For the text-containing cell, return its midpoint in [X, Y] coordinate format. 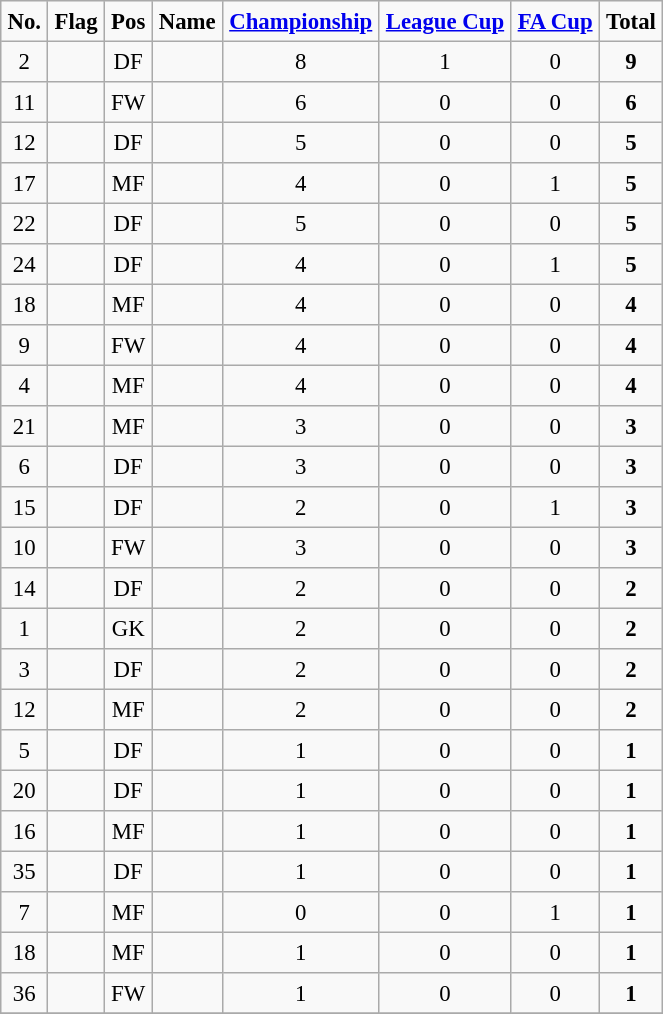
GK [128, 628]
Total [630, 21]
FA Cup [555, 21]
No. [24, 21]
35 [24, 871]
7 [24, 912]
22 [24, 223]
11 [24, 102]
10 [24, 547]
14 [24, 588]
8 [300, 61]
24 [24, 264]
20 [24, 790]
Name [187, 21]
15 [24, 507]
Championship [300, 21]
36 [24, 993]
Flag [76, 21]
17 [24, 183]
League Cup [445, 21]
Pos [128, 21]
21 [24, 426]
16 [24, 831]
